For the text-containing cell, return its midpoint in (X, Y) coordinate format. 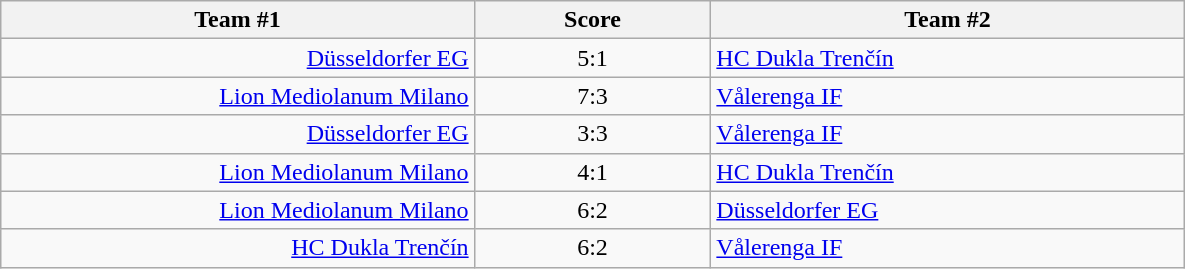
Team #2 (948, 20)
5:1 (592, 58)
4:1 (592, 172)
7:3 (592, 96)
Team #1 (238, 20)
Score (592, 20)
3:3 (592, 134)
